Locate the cell with the specified text and output its (x, y) center coordinate. 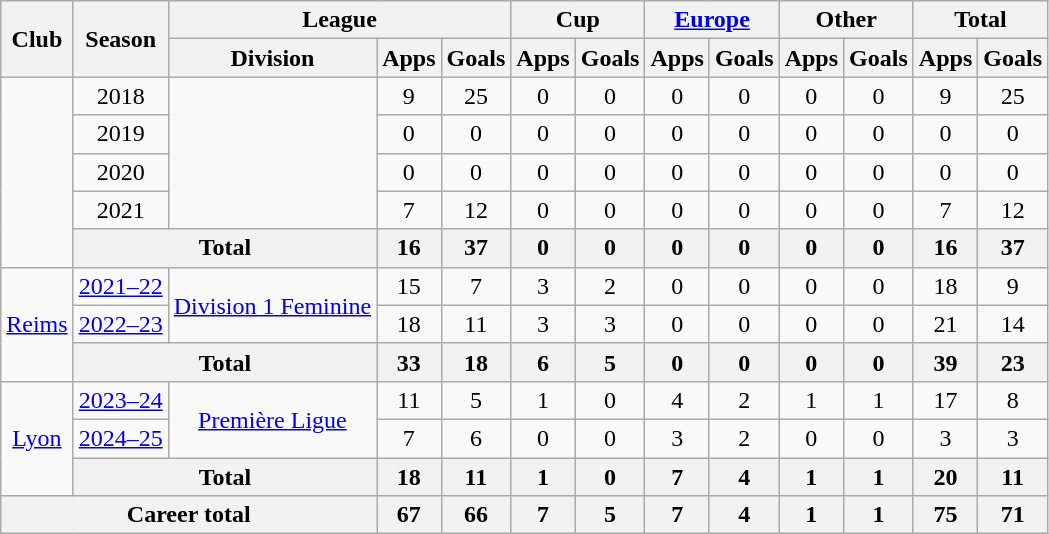
Reims (37, 324)
Cup (578, 20)
Première Ligue (272, 419)
23 (1013, 362)
33 (409, 362)
2023–24 (120, 400)
2021–22 (120, 286)
Lyon (37, 438)
17 (945, 400)
20 (945, 477)
2020 (120, 172)
Other (846, 20)
14 (1013, 324)
75 (945, 515)
Division 1 Feminine (272, 305)
Division (272, 58)
2021 (120, 210)
Season (120, 39)
71 (1013, 515)
21 (945, 324)
Club (37, 39)
League (340, 20)
15 (409, 286)
2024–25 (120, 438)
39 (945, 362)
2019 (120, 134)
2018 (120, 96)
67 (409, 515)
66 (476, 515)
8 (1013, 400)
Europe (712, 20)
2022–23 (120, 324)
Career total (189, 515)
